Pinpoint the cell where the given text exists, returning its (x, y) midpoint coordinate. 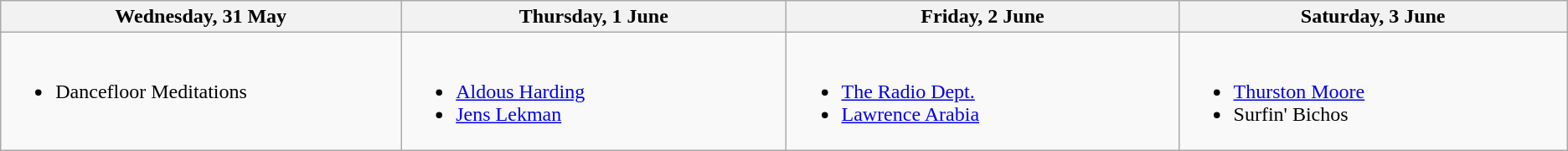
The Radio Dept.Lawrence Arabia (983, 91)
Thursday, 1 June (594, 17)
Saturday, 3 June (1373, 17)
Wednesday, 31 May (201, 17)
Friday, 2 June (983, 17)
Aldous HardingJens Lekman (594, 91)
Thurston MooreSurfin' Bichos (1373, 91)
Dancefloor Meditations (201, 91)
